Search for the cell housing the specified text and yield its (x, y) center coordinate. 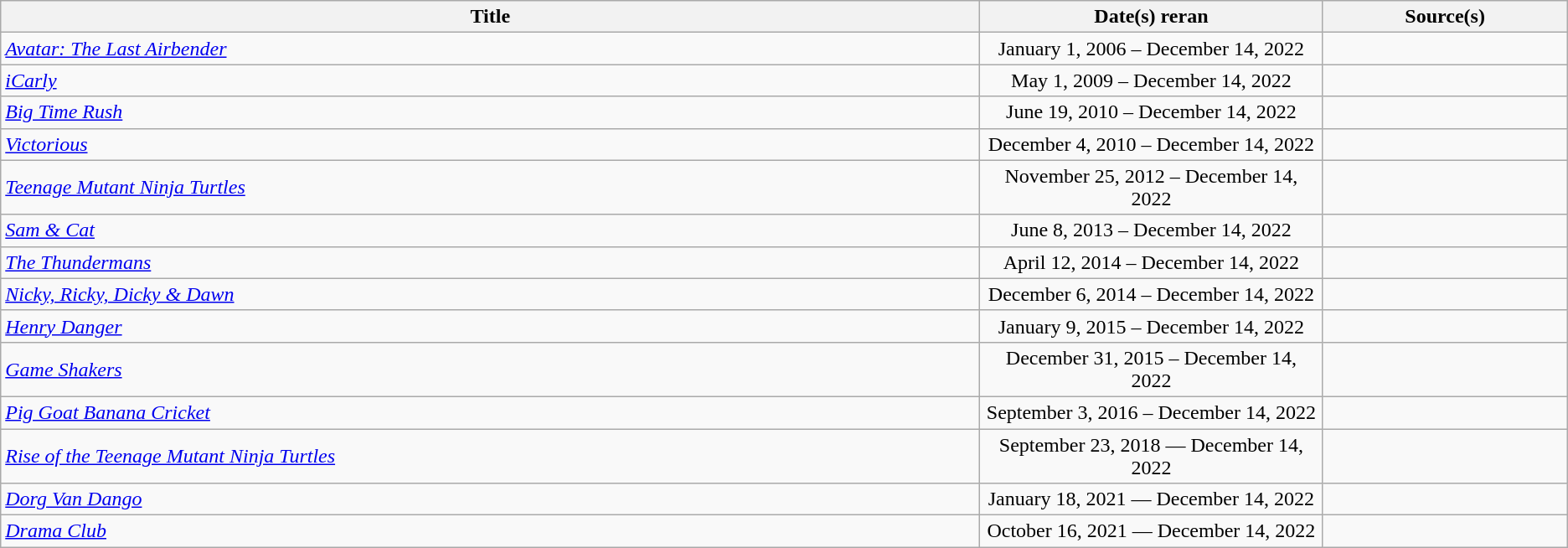
Nicky, Ricky, Dicky & Dawn (491, 294)
The Thundermans (491, 262)
Dorg Van Dango (491, 499)
Big Time Rush (491, 112)
Game Shakers (491, 369)
April 12, 2014 – December 14, 2022 (1151, 262)
Henry Danger (491, 326)
September 3, 2016 – December 14, 2022 (1151, 412)
December 31, 2015 – December 14, 2022 (1151, 369)
September 23, 2018 — December 14, 2022 (1151, 456)
Pig Goat Banana Cricket (491, 412)
Rise of the Teenage Mutant Ninja Turtles (491, 456)
January 9, 2015 – December 14, 2022 (1151, 326)
January 18, 2021 ― December 14, 2022 (1151, 499)
January 1, 2006 – December 14, 2022 (1151, 49)
June 8, 2013 – December 14, 2022 (1151, 230)
December 4, 2010 – December 14, 2022 (1151, 144)
October 16, 2021 ― December 14, 2022 (1151, 531)
Teenage Mutant Ninja Turtles (491, 188)
Drama Club (491, 531)
Victorious (491, 144)
Sam & Cat (491, 230)
June 19, 2010 – December 14, 2022 (1151, 112)
November 25, 2012 – December 14, 2022 (1151, 188)
Avatar: The Last Airbender (491, 49)
Date(s) reran (1151, 17)
iCarly (491, 80)
December 6, 2014 – December 14, 2022 (1151, 294)
Title (491, 17)
May 1, 2009 – December 14, 2022 (1151, 80)
Source(s) (1445, 17)
